Identify which cell holds the provided text, then report its [X, Y] central coordinate. 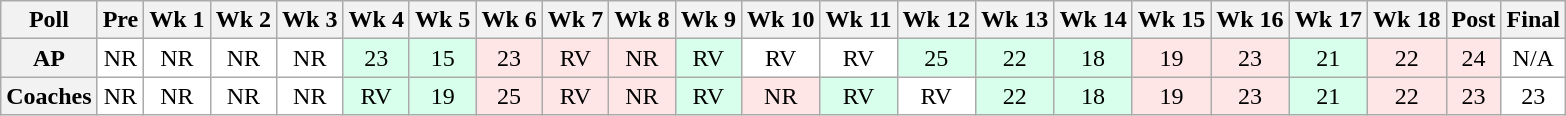
Final [1533, 20]
Pre [120, 20]
Wk 11 [858, 20]
Post [1474, 20]
Wk 13 [1014, 20]
N/A [1533, 58]
Wk 17 [1328, 20]
Wk 18 [1407, 20]
Wk 14 [1093, 20]
Wk 12 [936, 20]
Poll [49, 20]
Wk 10 [781, 20]
15 [442, 58]
Wk 6 [509, 20]
Wk 15 [1171, 20]
Wk 9 [708, 20]
24 [1474, 58]
Wk 7 [575, 20]
Wk 16 [1250, 20]
Wk 4 [376, 20]
Wk 1 [177, 20]
Wk 8 [642, 20]
Wk 5 [442, 20]
Wk 2 [243, 20]
Wk 3 [310, 20]
AP [49, 58]
Coaches [49, 96]
